Detect which cell encompasses the target text, then output its (X, Y) center coordinate. 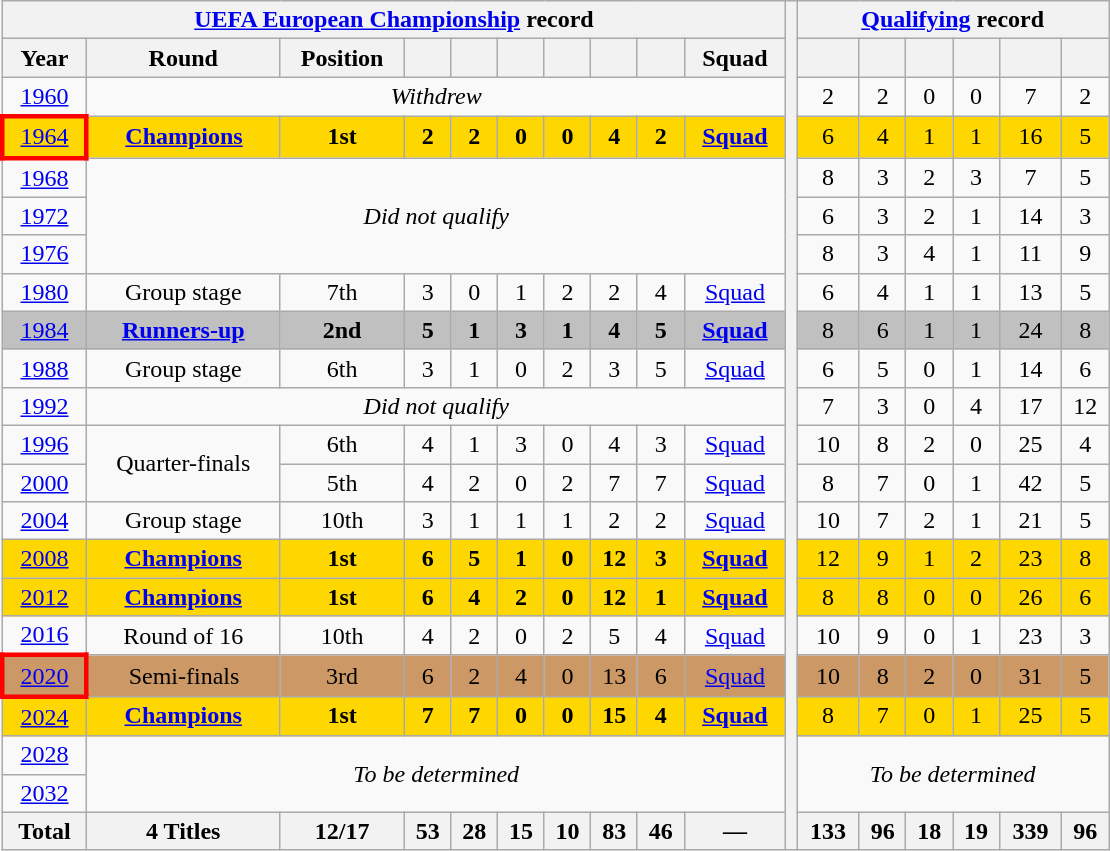
UEFA European Championship record (394, 20)
Semi-finals (184, 676)
3rd (342, 676)
1980 (44, 292)
Round (184, 58)
4 Titles (184, 831)
21 (1030, 521)
46 (660, 831)
1996 (44, 444)
339 (1030, 831)
Total (44, 831)
Year (44, 58)
Quarter-finals (184, 463)
2032 (44, 793)
26 (1030, 597)
1988 (44, 368)
5th (342, 483)
31 (1030, 676)
2008 (44, 559)
2012 (44, 597)
Withdrew (436, 97)
— (735, 831)
1972 (44, 216)
Position (342, 58)
2020 (44, 676)
16 (1030, 136)
1960 (44, 97)
Qualifying record (953, 20)
1976 (44, 254)
83 (614, 831)
19 (976, 831)
2004 (44, 521)
2000 (44, 483)
7th (342, 292)
18 (930, 831)
28 (474, 831)
133 (828, 831)
2028 (44, 755)
53 (428, 831)
1968 (44, 178)
2024 (44, 716)
Round of 16 (184, 636)
Runners-up (184, 330)
2016 (44, 636)
1992 (44, 406)
12/17 (342, 831)
2nd (342, 330)
17 (1030, 406)
11 (1030, 254)
24 (1030, 330)
42 (1030, 483)
1984 (44, 330)
1964 (44, 136)
